For the text-containing cell, return its midpoint in (x, y) coordinate format. 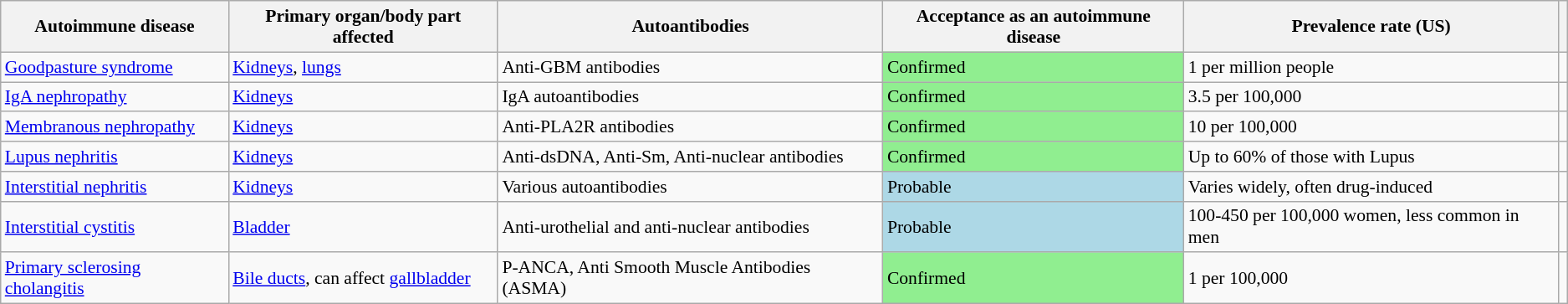
100-450 per 100,000 women, less common in men (1371, 226)
Interstitial cystitis (115, 226)
Lupus nephritis (115, 157)
Various autoantibodies (691, 187)
P-ANCA, Anti Smooth Muscle Antibodies (ASMA) (691, 278)
Bladder (363, 226)
Anti-urothelial and anti-nuclear antibodies (691, 226)
Varies widely, often drug-induced (1371, 187)
Anti-GBM antibodies (691, 67)
IgA nephropathy (115, 97)
Interstitial nephritis (115, 187)
10 per 100,000 (1371, 127)
Anti-dsDNA, Anti-Sm, Anti-nuclear antibodies (691, 157)
Bile ducts, can affect gallbladder (363, 278)
Kidneys, lungs (363, 67)
1 per 100,000 (1371, 278)
Membranous nephropathy (115, 127)
Goodpasture syndrome (115, 67)
Autoantibodies (691, 27)
Acceptance as an autoimmune disease (1034, 27)
Primary organ/body part affected (363, 27)
Primary sclerosing cholangitis (115, 278)
3.5 per 100,000 (1371, 97)
Up to 60% of those with Lupus (1371, 157)
Autoimmune disease (115, 27)
IgA autoantibodies (691, 97)
Anti-PLA2R antibodies (691, 127)
1 per million people (1371, 67)
Prevalence rate (US) (1371, 27)
